From the cell containing the given text, extract its center point as (X, Y) coordinate. 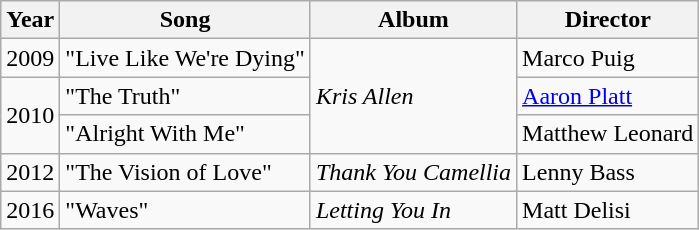
2009 (30, 58)
Album (413, 20)
Marco Puig (608, 58)
Year (30, 20)
"Waves" (186, 210)
Thank You Camellia (413, 172)
"Live Like We're Dying" (186, 58)
"The Vision of Love" (186, 172)
Matt Delisi (608, 210)
2012 (30, 172)
"The Truth" (186, 96)
2016 (30, 210)
2010 (30, 115)
Letting You In (413, 210)
"Alright With Me" (186, 134)
Matthew Leonard (608, 134)
Aaron Platt (608, 96)
Lenny Bass (608, 172)
Song (186, 20)
Director (608, 20)
Kris Allen (413, 96)
